Capture the cell that displays the provided text and extract its [x, y] central coordinate. 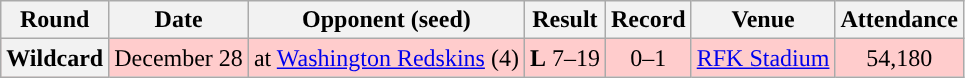
L 7–19 [564, 58]
RFK Stadium [763, 58]
Round [55, 20]
Attendance [899, 20]
Date [179, 20]
Venue [763, 20]
Record [648, 20]
Wildcard [55, 58]
at Washington Redskins (4) [386, 58]
0–1 [648, 58]
Opponent (seed) [386, 20]
Result [564, 20]
54,180 [899, 58]
December 28 [179, 58]
